Find where the given text appears and provide that cell's center as (x, y) coordinate. 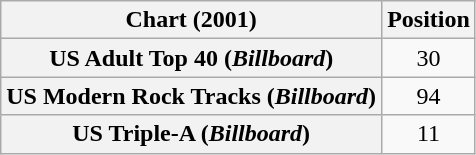
Chart (2001) (192, 20)
30 (429, 58)
11 (429, 134)
US Adult Top 40 (Billboard) (192, 58)
US Triple-A (Billboard) (192, 134)
Position (429, 20)
US Modern Rock Tracks (Billboard) (192, 96)
94 (429, 96)
